Identify which cell holds the provided text, then report its [X, Y] central coordinate. 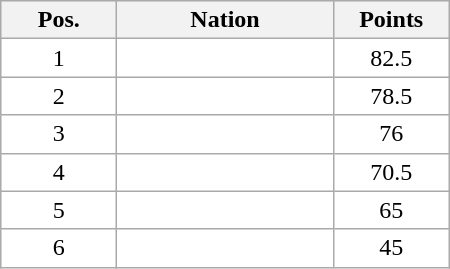
76 [391, 134]
70.5 [391, 172]
Pos. [59, 20]
82.5 [391, 58]
4 [59, 172]
Points [391, 20]
78.5 [391, 96]
Nation [225, 20]
6 [59, 248]
3 [59, 134]
1 [59, 58]
45 [391, 248]
2 [59, 96]
65 [391, 210]
5 [59, 210]
